Find where the given text appears and provide that cell's center as (x, y) coordinate. 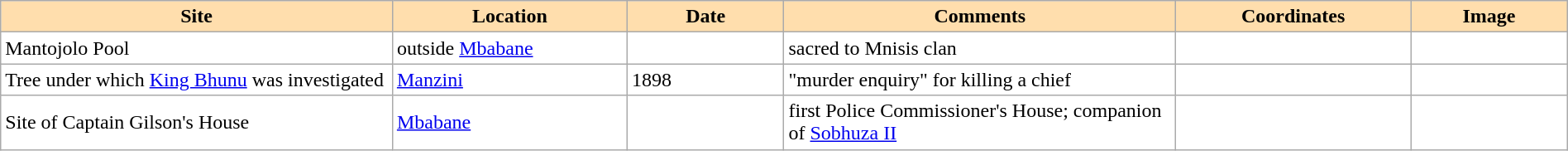
"murder enquiry" for killing a chief (980, 80)
Date (706, 17)
Mantojolo Pool (197, 48)
Manzini (509, 80)
Mbabane (509, 123)
first Police Commissioner's House; companion of Sobhuza II (980, 123)
Tree under which King Bhunu was investigated (197, 80)
1898 (706, 80)
Coordinates (1293, 17)
Location (509, 17)
Site (197, 17)
outside Mbabane (509, 48)
Comments (980, 17)
sacred to Mnisis clan (980, 48)
Site of Captain Gilson's House (197, 123)
Image (1489, 17)
